Pinpoint the cell where the given text exists, returning its (X, Y) midpoint coordinate. 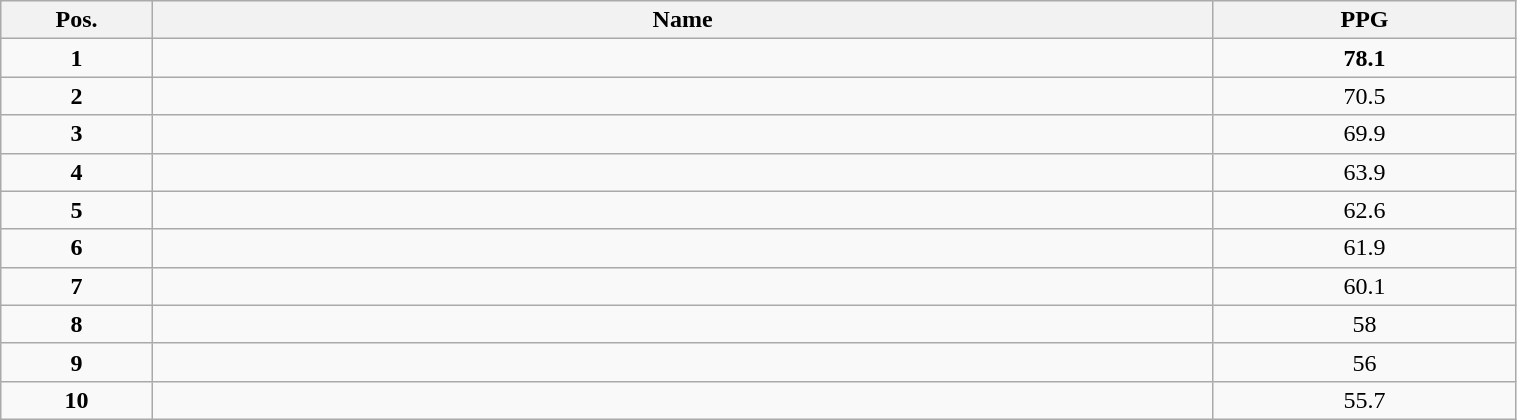
Pos. (77, 20)
70.5 (1364, 96)
3 (77, 134)
5 (77, 210)
60.1 (1364, 286)
61.9 (1364, 248)
Name (682, 20)
63.9 (1364, 172)
78.1 (1364, 58)
8 (77, 324)
56 (1364, 362)
55.7 (1364, 400)
PPG (1364, 20)
1 (77, 58)
7 (77, 286)
6 (77, 248)
58 (1364, 324)
10 (77, 400)
4 (77, 172)
69.9 (1364, 134)
9 (77, 362)
2 (77, 96)
62.6 (1364, 210)
